Scan for the cell matching the given text and deliver its (x, y) coordinate at center. 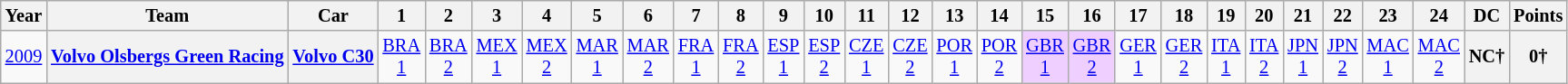
ESP2 (824, 57)
MAC1 (1388, 57)
FRA1 (695, 57)
DC (1487, 15)
24 (1439, 15)
2009 (24, 57)
Volvo C30 (332, 57)
12 (910, 15)
JPN2 (1343, 57)
22 (1343, 15)
Car (332, 15)
16 (1092, 15)
ITA1 (1226, 57)
FRA2 (741, 57)
ITA2 (1264, 57)
17 (1138, 15)
BRA1 (401, 57)
14 (999, 15)
POR2 (999, 57)
BRA2 (449, 57)
GER1 (1138, 57)
NC† (1487, 57)
13 (953, 15)
19 (1226, 15)
Volvo Olsbergs Green Racing (167, 57)
CZE2 (910, 57)
MEX1 (498, 57)
Year (24, 15)
3 (498, 15)
11 (866, 15)
6 (648, 15)
2 (449, 15)
8 (741, 15)
7 (695, 15)
MEX2 (547, 57)
1 (401, 15)
0† (1538, 57)
GER2 (1184, 57)
15 (1045, 15)
18 (1184, 15)
MAR1 (597, 57)
MAR2 (648, 57)
MAC2 (1439, 57)
4 (547, 15)
20 (1264, 15)
21 (1303, 15)
GBR1 (1045, 57)
23 (1388, 15)
Points (1538, 15)
JPN1 (1303, 57)
10 (824, 15)
GBR2 (1092, 57)
ESP1 (783, 57)
POR1 (953, 57)
5 (597, 15)
Team (167, 15)
9 (783, 15)
CZE1 (866, 57)
